Extract the (x, y) coordinate from the center of the cell holding the provided text.  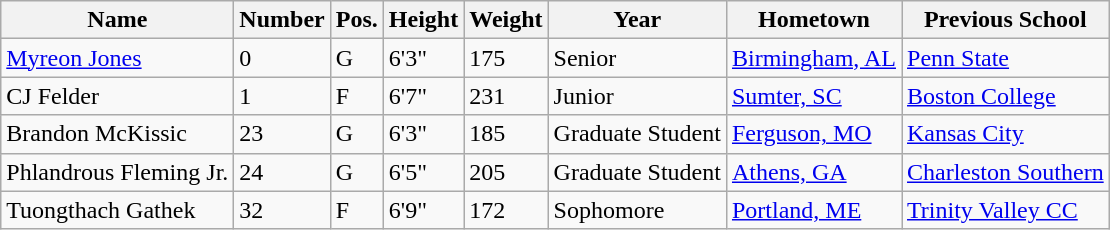
32 (282, 210)
Height (423, 20)
Number (282, 20)
Kansas City (1006, 134)
231 (506, 96)
Brandon McKissic (118, 134)
185 (506, 134)
Name (118, 20)
Sumter, SC (814, 96)
Trinity Valley CC (1006, 210)
Previous School (1006, 20)
Myreon Jones (118, 58)
6'7" (423, 96)
Year (637, 20)
23 (282, 134)
Portland, ME (814, 210)
Ferguson, MO (814, 134)
Weight (506, 20)
Tuongthach Gathek (118, 210)
172 (506, 210)
CJ Felder (118, 96)
6'9" (423, 210)
Charleston Southern (1006, 172)
Penn State (1006, 58)
175 (506, 58)
0 (282, 58)
6'5" (423, 172)
205 (506, 172)
Phlandrous Fleming Jr. (118, 172)
1 (282, 96)
Boston College (1006, 96)
Pos. (356, 20)
Birmingham, AL (814, 58)
Sophomore (637, 210)
Junior (637, 96)
Athens, GA (814, 172)
Hometown (814, 20)
Senior (637, 58)
24 (282, 172)
